Find where the given text appears and provide that cell's center as [X, Y] coordinate. 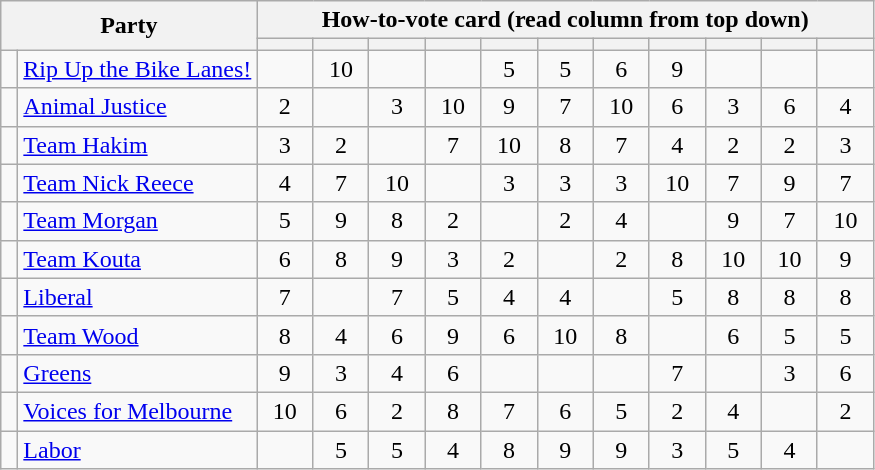
Rip Up the Bike Lanes! [138, 69]
Liberal [138, 297]
Team Kouta [138, 259]
Team Nick Reece [138, 183]
Team Morgan [138, 221]
Team Wood [138, 335]
Animal Justice [138, 107]
Party [129, 26]
Voices for Melbourne [138, 411]
How-to-vote card (read column from top down) [566, 20]
Labor [138, 449]
Greens [138, 373]
Team Hakim [138, 145]
